Detect which cell encompasses the target text, then output its (X, Y) center coordinate. 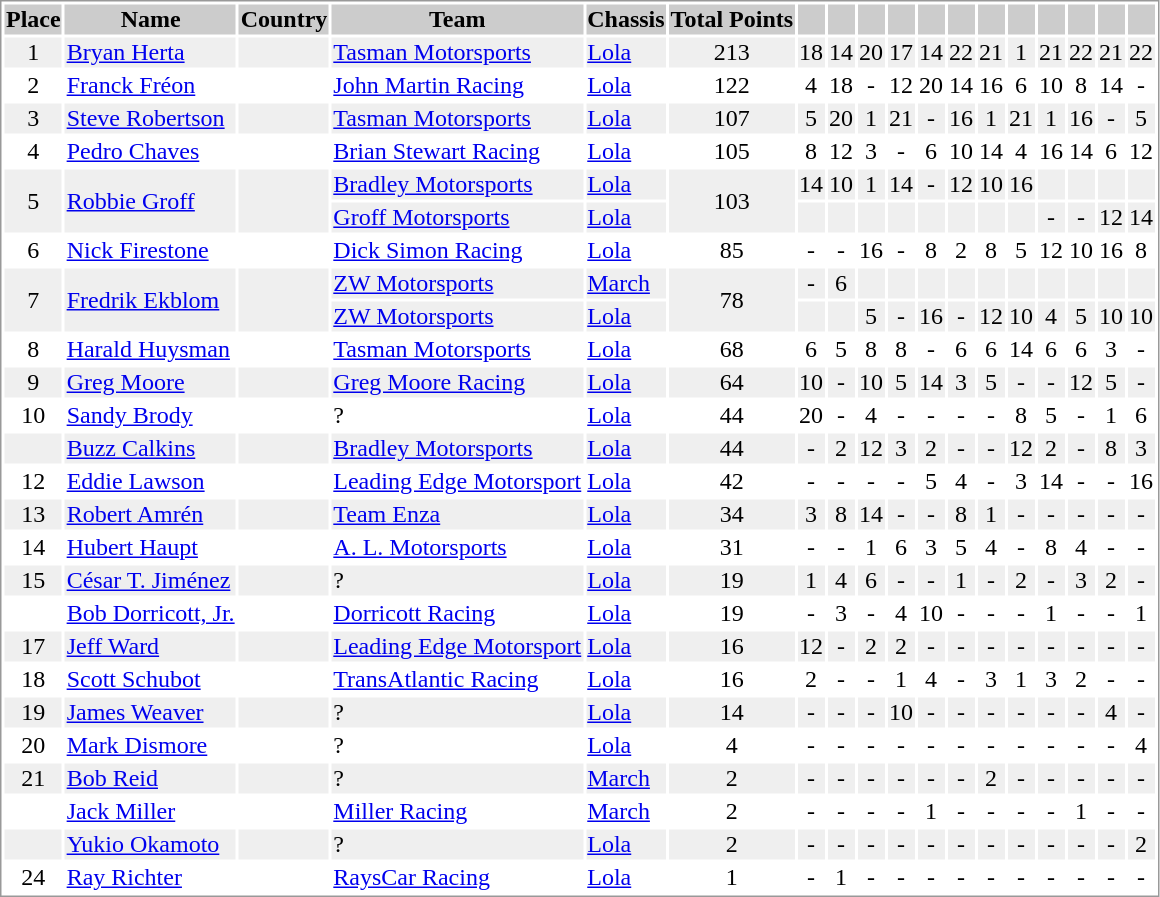
7 (33, 300)
César T. Jiménez (150, 581)
Robert Amrén (150, 515)
Nick Firestone (150, 251)
Dorricott Racing (458, 613)
Sandy Brody (150, 415)
103 (732, 202)
Bryan Herta (150, 53)
Bob Dorricott, Jr. (150, 613)
13 (33, 515)
A. L. Motorsports (458, 547)
213 (732, 53)
24 (33, 877)
31 (732, 547)
Team Enza (458, 515)
RaysCar Racing (458, 877)
Eddie Lawson (150, 481)
Brian Stewart Racing (458, 151)
105 (732, 151)
68 (732, 349)
9 (33, 383)
Miller Racing (458, 811)
Team (458, 19)
122 (732, 85)
Pedro Chaves (150, 151)
Chassis (626, 19)
34 (732, 515)
Greg Moore Racing (458, 383)
Harald Huysman (150, 349)
John Martin Racing (458, 85)
107 (732, 119)
Name (150, 19)
Place (33, 19)
42 (732, 481)
Ray Richter (150, 877)
Dick Simon Racing (458, 251)
James Weaver (150, 713)
Buzz Calkins (150, 449)
Robbie Groff (150, 202)
Groff Motorsports (458, 217)
Fredrik Ekblom (150, 300)
64 (732, 383)
Yukio Okamoto (150, 845)
TransAtlantic Racing (458, 679)
15 (33, 581)
Jeff Ward (150, 647)
Total Points (732, 19)
Jack Miller (150, 811)
Mark Dismore (150, 745)
Scott Schubot (150, 679)
Steve Robertson (150, 119)
Bob Reid (150, 779)
78 (732, 300)
Hubert Haupt (150, 547)
Franck Fréon (150, 85)
Country (284, 19)
Greg Moore (150, 383)
85 (732, 251)
